Identify which cell holds the provided text, then report its (X, Y) central coordinate. 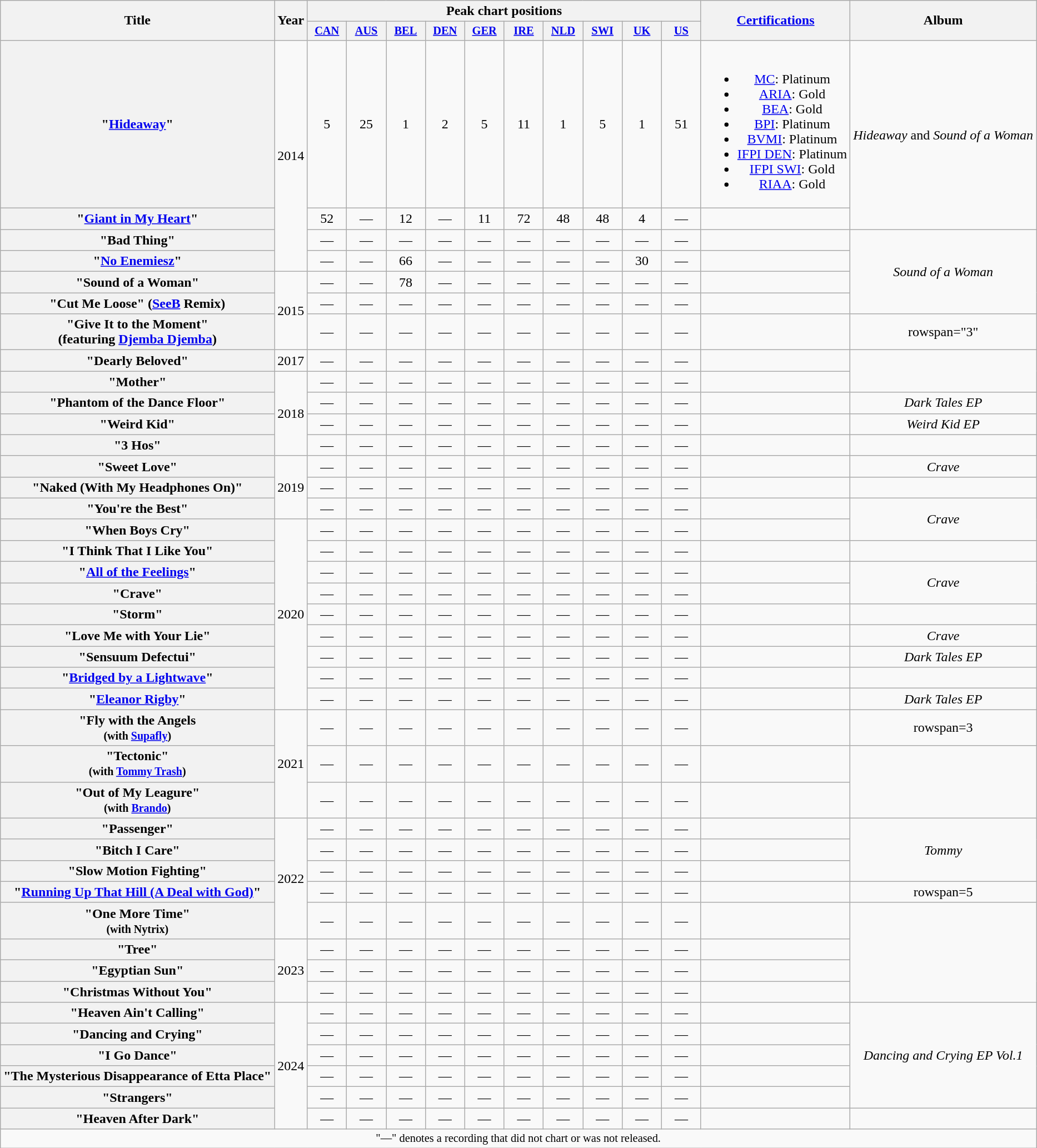
"Storm" (138, 615)
Title (138, 21)
UK (642, 31)
GER (485, 31)
"Crave" (138, 593)
"Tectonic" (with Tommy Trash) (138, 763)
rowspan="3" (944, 332)
2022 (291, 878)
"Weird Kid" (138, 424)
Tommy (944, 850)
"Sensuum Defectui" (138, 657)
"Passenger" (138, 828)
2024 (291, 1066)
72 (524, 219)
2021 (291, 763)
CAN (327, 31)
Certifications (775, 21)
"Sweet Love" (138, 466)
rowspan=5 (944, 892)
"I Go Dance" (138, 1055)
"Bitch I Care" (138, 850)
2017 (291, 361)
52 (327, 219)
"All of the Feelings" (138, 572)
"When Boys Cry" (138, 530)
SWI (602, 31)
"Love Me with Your Lie" (138, 636)
"Give It to the Moment" (featuring Djemba Djemba) (138, 332)
"Fly with the Angels(with Supafly) (138, 728)
"The Mysterious Disappearance of Etta Place" (138, 1076)
"I Think That I Like You" (138, 551)
rowspan=3 (944, 728)
"Giant in My Heart" (138, 219)
Year (291, 21)
"Heaven Ain't Calling" (138, 1013)
2018 (291, 413)
"Egyptian Sun" (138, 971)
"No Enemiesz" (138, 261)
MC: PlatinumARIA: GoldBEA: GoldBPI: PlatinumBVMI: PlatinumIFPI DEN: PlatinumIFPI SWI: GoldRIAA: Gold (775, 124)
Album (944, 21)
2020 (291, 615)
AUS (367, 31)
"Out of My Leagure"(with Brando) (138, 800)
"Phantom of the Dance Floor" (138, 403)
2 (445, 124)
"Dearly Beloved" (138, 361)
"Eleanor Rigby" (138, 699)
4 (642, 219)
"Tree" (138, 949)
Peak chart positions (505, 11)
"—" denotes a recording that did not chart or was not released. (518, 1139)
"Bad Thing" (138, 240)
"Naked (With My Headphones On)" (138, 487)
"One More Time"(with Nytrix) (138, 920)
"You're the Best" (138, 508)
IRE (524, 31)
"3 Hos" (138, 445)
25 (367, 124)
"Hideaway" (138, 124)
US (681, 31)
2023 (291, 970)
NLD (564, 31)
12 (406, 219)
2015 (291, 311)
BEL (406, 31)
"Sound of a Woman" (138, 282)
51 (681, 124)
78 (406, 282)
"Running Up That Hill (A Deal with God)" (138, 892)
Weird Kid EP (944, 424)
"Strangers" (138, 1097)
"Mother" (138, 382)
Hideaway and Sound of a Woman (944, 134)
Sound of a Woman (944, 272)
"Slow Motion Fighting" (138, 871)
2014 (291, 156)
"Dancing and Crying" (138, 1034)
Dancing and Crying EP Vol.1 (944, 1055)
"Christmas Without You" (138, 992)
66 (406, 261)
"Bridged by a Lightwave" (138, 678)
2019 (291, 487)
30 (642, 261)
DEN (445, 31)
"Cut Me Loose" (SeeB Remix) (138, 303)
"Heaven After Dark" (138, 1119)
